Locate the cell with the specified text and output its (X, Y) center coordinate. 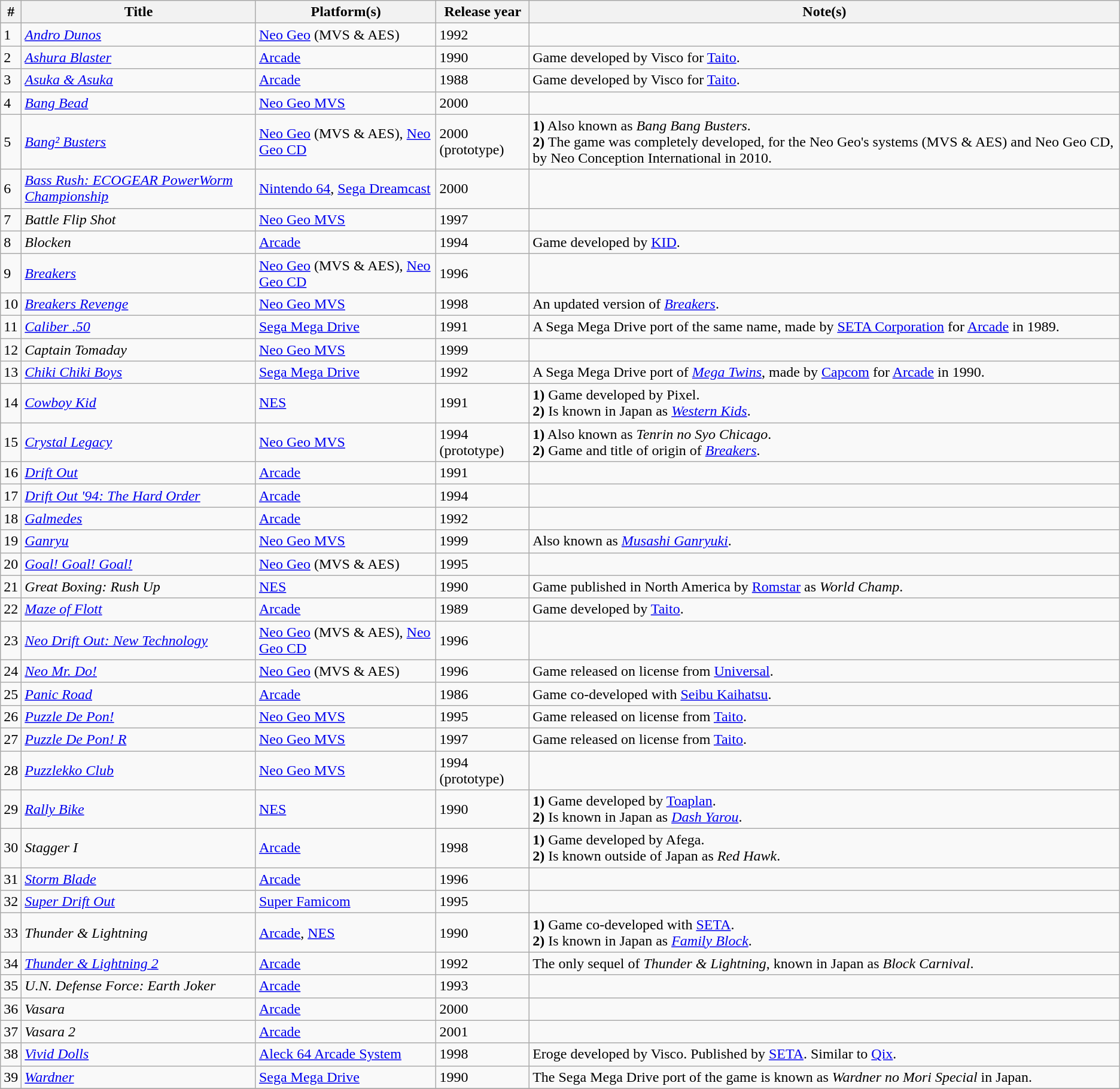
7 (11, 219)
Drift Out '94: The Hard Order (139, 496)
1) Game co-developed with SETA. 2) Is known in Japan as Family Block. (824, 933)
18 (11, 518)
Title (139, 12)
Puzzle De Pon! (139, 716)
2001 (483, 1032)
Andro Dunos (139, 35)
Bang² Busters (139, 142)
3 (11, 80)
1989 (483, 609)
1 (11, 35)
Arcade, NES (346, 933)
Note(s) (824, 12)
31 (11, 879)
19 (11, 541)
The only sequel of Thunder & Lightning, known in Japan as Block Carnival. (824, 963)
Super Famicom (346, 902)
14 (11, 403)
Thunder & Lightning (139, 933)
Neo Drift Out: New Technology (139, 640)
9 (11, 273)
Chiki Chiki Boys (139, 373)
Puzzlekko Club (139, 770)
17 (11, 496)
Ganryu (139, 541)
Battle Flip Shot (139, 219)
Puzzle De Pon! R (139, 739)
6 (11, 189)
Breakers Revenge (139, 304)
Vasara (139, 1009)
Also known as Musashi Ganryuki. (824, 541)
Wardner (139, 1077)
2 (11, 57)
30 (11, 848)
Game developed by Taito. (824, 609)
Panic Road (139, 694)
39 (11, 1077)
Goal! Goal! Goal! (139, 564)
Thunder & Lightning 2 (139, 963)
24 (11, 671)
5 (11, 142)
25 (11, 694)
8 (11, 242)
26 (11, 716)
37 (11, 1032)
1986 (483, 694)
20 (11, 564)
Game developed by KID. (824, 242)
An updated version of Breakers. (824, 304)
21 (11, 587)
22 (11, 609)
27 (11, 739)
32 (11, 902)
35 (11, 986)
Eroge developed by Visco. Published by SETA. Similar to Qix. (824, 1054)
Game released on license from Universal. (824, 671)
1993 (483, 986)
A Sega Mega Drive port of the same name, made by SETA Corporation for Arcade in 1989. (824, 327)
Blocken (139, 242)
1) Game developed by Pixel. 2) Is known in Japan as Western Kids. (824, 403)
Neo Mr. Do! (139, 671)
Storm Blade (139, 879)
A Sega Mega Drive port of Mega Twins, made by Capcom for Arcade in 1990. (824, 373)
Super Drift Out (139, 902)
28 (11, 770)
4 (11, 103)
23 (11, 640)
U.N. Defense Force: Earth Joker (139, 986)
Great Boxing: Rush Up (139, 587)
Bass Rush: ECOGEAR PowerWorm Championship (139, 189)
Nintendo 64, Sega Dreamcast (346, 189)
The Sega Mega Drive port of the game is known as Wardner no Mori Special in Japan. (824, 1077)
Asuka & Asuka (139, 80)
Vivid Dolls (139, 1054)
1) Game developed by Toaplan. 2) Is known in Japan as Dash Yarou. (824, 810)
12 (11, 350)
1) Game developed by Afega. 2) Is known outside of Japan as Red Hawk. (824, 848)
Captain Tomaday (139, 350)
Bang Bead (139, 103)
29 (11, 810)
Stagger I (139, 848)
# (11, 12)
34 (11, 963)
Maze of Flott (139, 609)
1) Also known as Tenrin no Syo Chicago. 2) Game and title of origin of Breakers. (824, 443)
1988 (483, 80)
38 (11, 1054)
Aleck 64 Arcade System (346, 1054)
Ashura Blaster (139, 57)
Drift Out (139, 473)
Platform(s) (346, 12)
2000 (prototype) (483, 142)
Cowboy Kid (139, 403)
Galmedes (139, 518)
16 (11, 473)
33 (11, 933)
Crystal Legacy (139, 443)
Game co-developed with Seibu Kaihatsu. (824, 694)
36 (11, 1009)
Release year (483, 12)
Caliber .50 (139, 327)
Game published in North America by Romstar as World Champ. (824, 587)
13 (11, 373)
Breakers (139, 273)
Vasara 2 (139, 1032)
11 (11, 327)
10 (11, 304)
15 (11, 443)
Rally Bike (139, 810)
